Search for the cell housing the specified text and yield its (x, y) center coordinate. 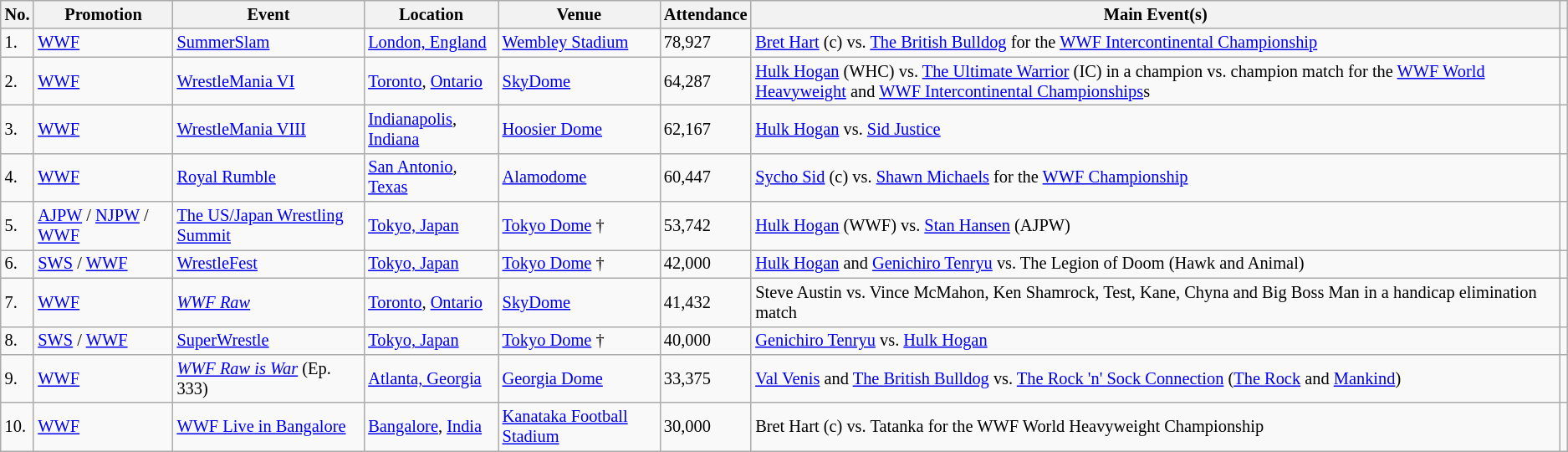
Indianapolis, Indiana (431, 129)
WrestleFest (269, 264)
33,375 (706, 378)
Wembley Stadium (579, 43)
41,432 (706, 302)
Bangalore, India (431, 427)
Promotion (103, 14)
30,000 (706, 427)
Alamodome (579, 177)
Steve Austin vs. Vince McMahon, Ken Shamrock, Test, Kane, Chyna and Big Boss Man in a handicap elimination match (1156, 302)
Georgia Dome (579, 378)
5. (18, 226)
Val Venis and The British Bulldog vs. The Rock 'n' Sock Connection (The Rock and Mankind) (1156, 378)
Bret Hart (c) vs. The British Bulldog for the WWF Intercontinental Championship (1156, 43)
Sycho Sid (c) vs. Shawn Michaels for the WWF Championship (1156, 177)
Kanataka Football Stadium (579, 427)
8. (18, 341)
WrestleMania VIII (269, 129)
53,742 (706, 226)
40,000 (706, 341)
Hulk Hogan (WWF) vs. Stan Hansen (AJPW) (1156, 226)
64,287 (706, 81)
Atlanta, Georgia (431, 378)
7. (18, 302)
2. (18, 81)
Royal Rumble (269, 177)
Genichiro Tenryu vs. Hulk Hogan (1156, 341)
Attendance (706, 14)
10. (18, 427)
Hulk Hogan and Genichiro Tenryu vs. The Legion of Doom (Hawk and Animal) (1156, 264)
Location (431, 14)
Main Event(s) (1156, 14)
WWF Live in Bangalore (269, 427)
62,167 (706, 129)
SummerSlam (269, 43)
4. (18, 177)
WWF Raw is War (Ep. 333) (269, 378)
Event (269, 14)
SuperWrestle (269, 341)
Hulk Hogan vs. Sid Justice (1156, 129)
60,447 (706, 177)
Venue (579, 14)
AJPW / NJPW / WWF (103, 226)
WrestleMania VI (269, 81)
6. (18, 264)
9. (18, 378)
The US/Japan Wrestling Summit (269, 226)
San Antonio, Texas (431, 177)
London, England (431, 43)
WWF Raw (269, 302)
Hoosier Dome (579, 129)
Bret Hart (c) vs. Tatanka for the WWF World Heavyweight Championship (1156, 427)
78,927 (706, 43)
No. (18, 14)
1. (18, 43)
Hulk Hogan (WHC) vs. The Ultimate Warrior (IC) in a champion vs. champion match for the WWF World Heavyweight and WWF Intercontinental Championshipss (1156, 81)
3. (18, 129)
42,000 (706, 264)
